For the text-containing cell, return its midpoint in [X, Y] coordinate format. 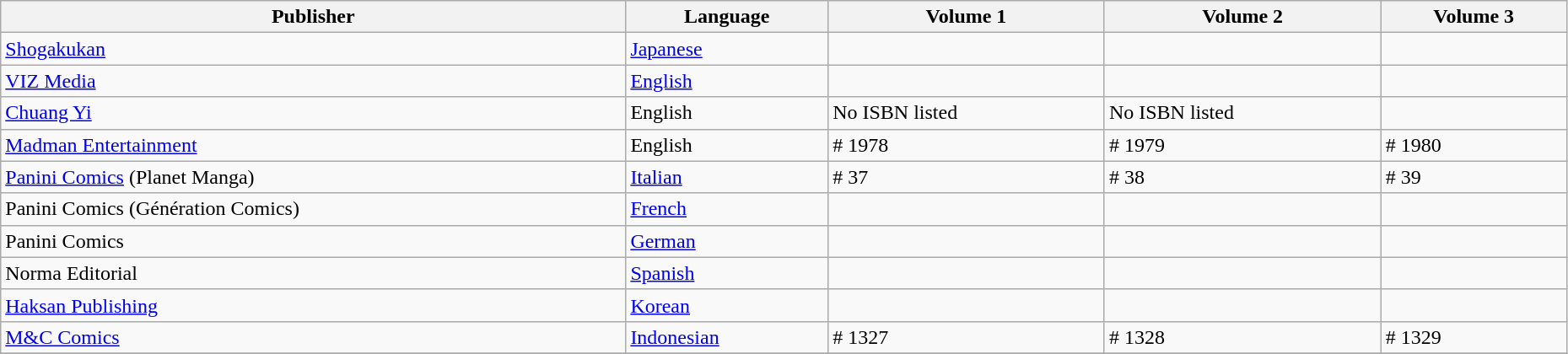
Volume 1 [967, 17]
Indonesian [727, 337]
# 1328 [1242, 337]
# 39 [1474, 177]
# 1978 [967, 145]
# 37 [967, 177]
Volume 3 [1474, 17]
German [727, 241]
Norma Editorial [314, 273]
Shogakukan [314, 49]
Spanish [727, 273]
Panini Comics (Planet Manga) [314, 177]
Panini Comics [314, 241]
# 1980 [1474, 145]
# 1979 [1242, 145]
# 1327 [967, 337]
M&C Comics [314, 337]
Language [727, 17]
Publisher [314, 17]
Italian [727, 177]
French [727, 209]
# 38 [1242, 177]
Japanese [727, 49]
Korean [727, 305]
Panini Comics (Génération Comics) [314, 209]
Volume 2 [1242, 17]
Haksan Publishing [314, 305]
Chuang Yi [314, 113]
# 1329 [1474, 337]
Madman Entertainment [314, 145]
VIZ Media [314, 81]
